Extract the (X, Y) coordinate from the center of the cell holding the provided text.  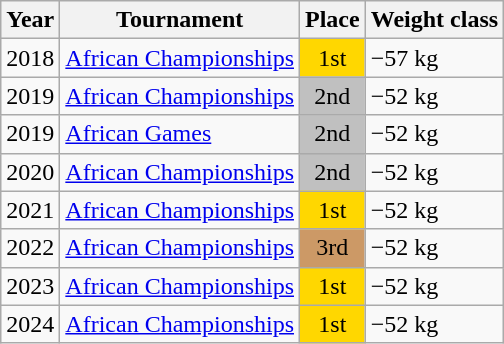
African Games (180, 134)
2023 (30, 286)
Year (30, 20)
2022 (30, 248)
2018 (30, 58)
3rd (333, 248)
2024 (30, 324)
Weight class (434, 20)
2021 (30, 210)
Place (333, 20)
2020 (30, 172)
−57 kg (434, 58)
Tournament (180, 20)
